Detect which cell encompasses the target text, then output its (x, y) center coordinate. 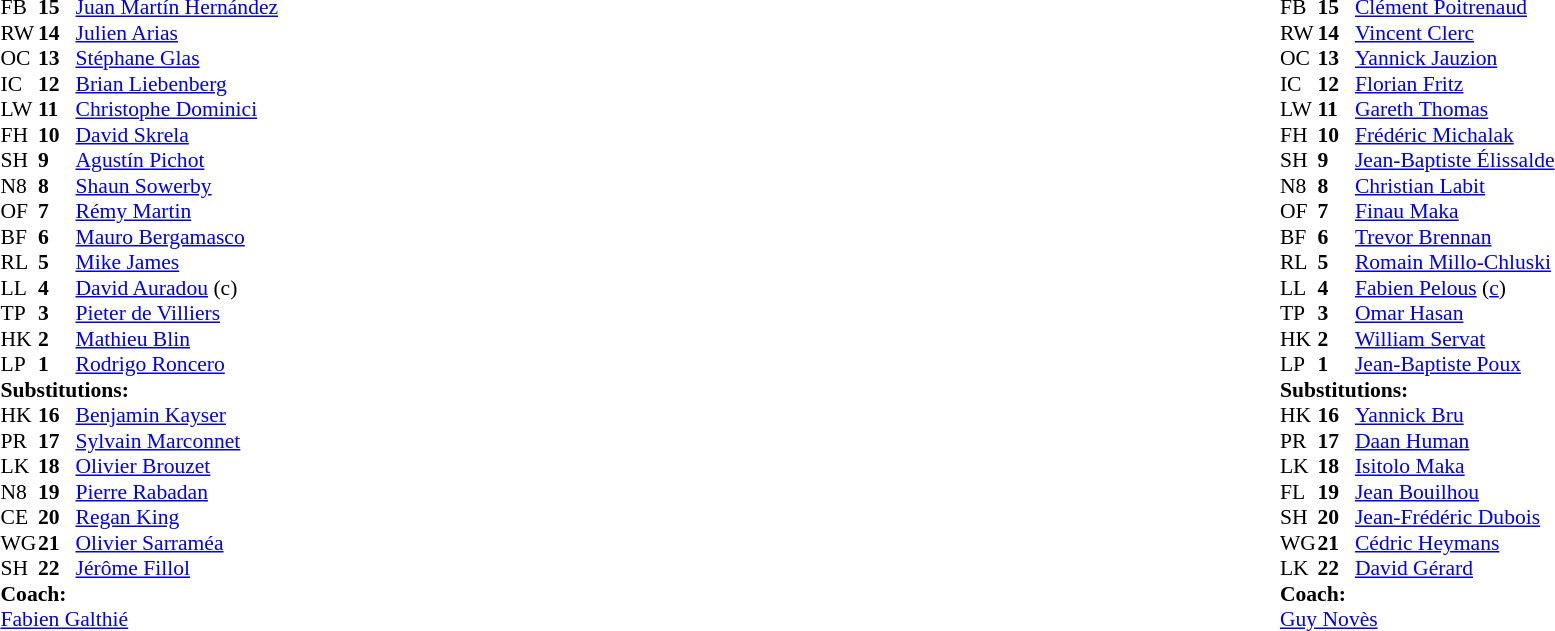
Yannick Bru (1455, 415)
Brian Liebenberg (178, 84)
Fabien Pelous (c) (1455, 288)
Florian Fritz (1455, 84)
Jean-Baptiste Poux (1455, 365)
Finau Maka (1455, 211)
Isitolo Maka (1455, 467)
Olivier Brouzet (178, 467)
Omar Hasan (1455, 313)
Shaun Sowerby (178, 186)
Pieter de Villiers (178, 313)
Vincent Clerc (1455, 33)
Sylvain Marconnet (178, 441)
Mathieu Blin (178, 339)
Cédric Heymans (1455, 543)
Mike James (178, 263)
Frédéric Michalak (1455, 135)
Stéphane Glas (178, 59)
Olivier Sarraméa (178, 543)
Rémy Martin (178, 211)
Christophe Dominici (178, 109)
David Skrela (178, 135)
Jean-Baptiste Élissalde (1455, 161)
Romain Millo-Chluski (1455, 263)
David Gérard (1455, 569)
Yannick Jauzion (1455, 59)
CE (19, 517)
David Auradou (c) (178, 288)
Rodrigo Roncero (178, 365)
Pierre Rabadan (178, 492)
Gareth Thomas (1455, 109)
Christian Labit (1455, 186)
Trevor Brennan (1455, 237)
Jérôme Fillol (178, 569)
Benjamin Kayser (178, 415)
Daan Human (1455, 441)
FL (1299, 492)
Julien Arias (178, 33)
Jean Bouilhou (1455, 492)
William Servat (1455, 339)
Mauro Bergamasco (178, 237)
Agustín Pichot (178, 161)
Regan King (178, 517)
Jean-Frédéric Dubois (1455, 517)
